Pinpoint the cell where the given text exists, returning its [x, y] midpoint coordinate. 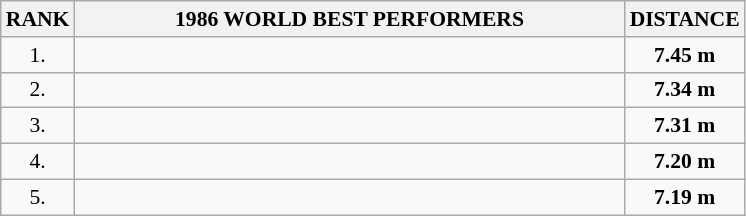
RANK [38, 19]
7.19 m [685, 197]
5. [38, 197]
2. [38, 90]
1986 WORLD BEST PERFORMERS [349, 19]
3. [38, 126]
7.20 m [685, 162]
7.31 m [685, 126]
1. [38, 55]
DISTANCE [685, 19]
7.34 m [685, 90]
4. [38, 162]
7.45 m [685, 55]
